Output the (X, Y) coordinate of the center of the cell containing the given text.  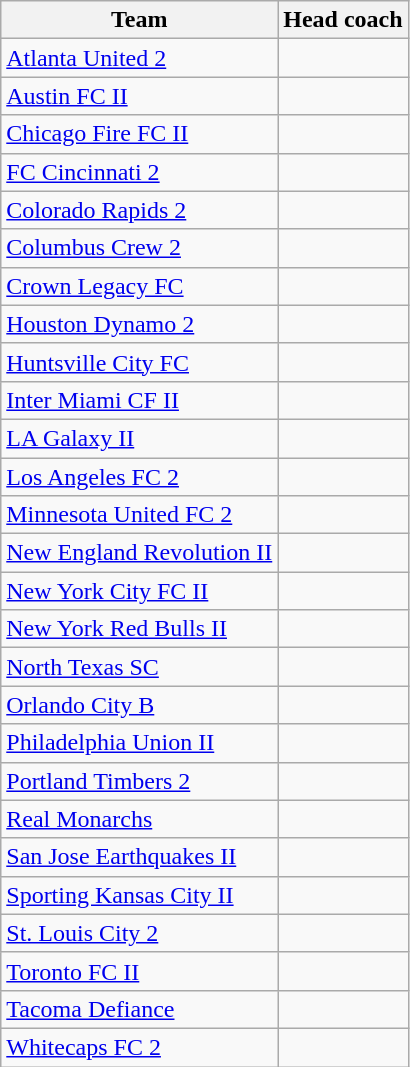
North Texas SC (140, 667)
Philadelphia Union II (140, 743)
Inter Miami CF II (140, 400)
Crown Legacy FC (140, 286)
Minnesota United FC 2 (140, 515)
Los Angeles FC 2 (140, 477)
St. Louis City 2 (140, 933)
Toronto FC II (140, 971)
FC Cincinnati 2 (140, 172)
Columbus Crew 2 (140, 248)
New York City FC II (140, 591)
LA Galaxy II (140, 438)
Austin FC II (140, 96)
Whitecaps FC 2 (140, 1047)
Team (140, 20)
New England Revolution II (140, 553)
San Jose Earthquakes II (140, 857)
Real Monarchs (140, 819)
Chicago Fire FC II (140, 134)
New York Red Bulls II (140, 629)
Head coach (343, 20)
Houston Dynamo 2 (140, 324)
Huntsville City FC (140, 362)
Sporting Kansas City II (140, 895)
Orlando City B (140, 705)
Tacoma Defiance (140, 1009)
Colorado Rapids 2 (140, 210)
Atlanta United 2 (140, 58)
Portland Timbers 2 (140, 781)
